Determine the [X, Y] coordinate at the center of the cell enclosing the given text.  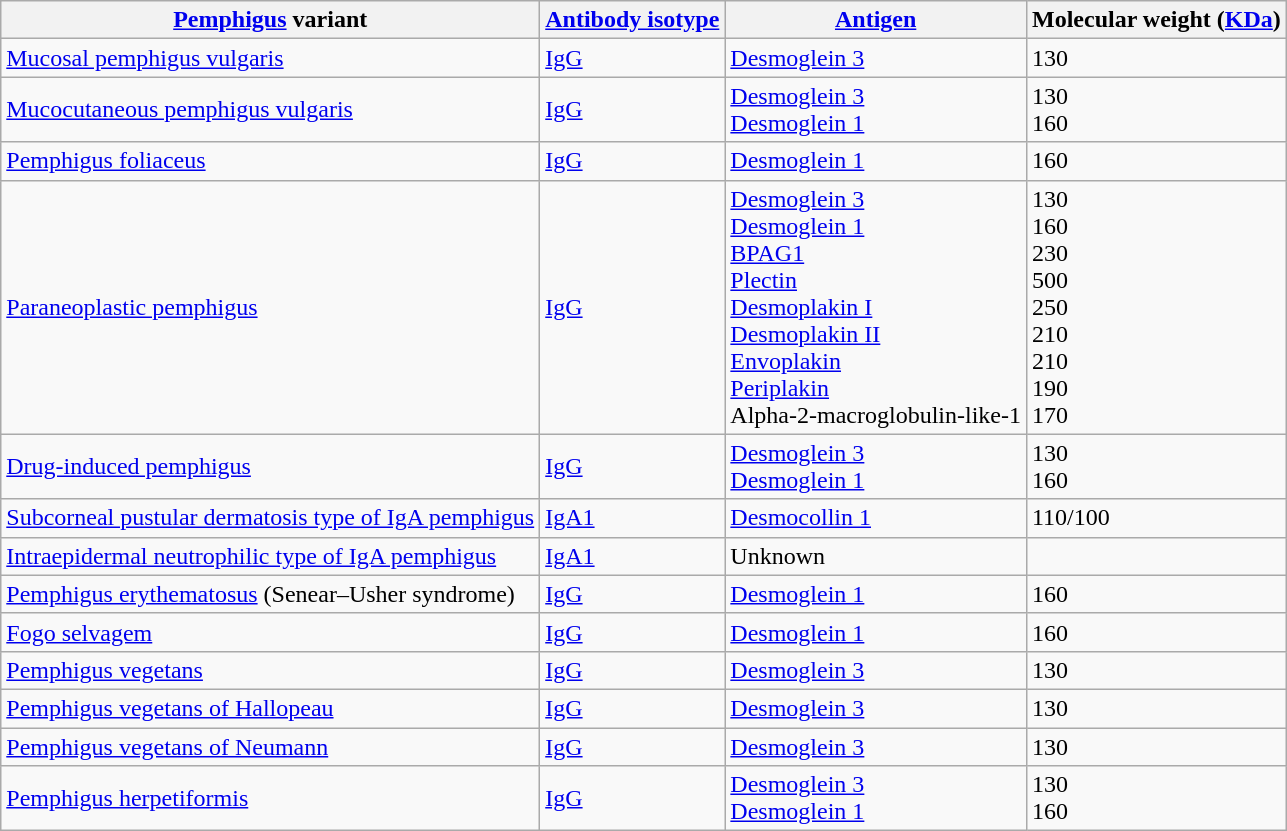
Unknown [876, 556]
Paraneoplastic pemphigus [270, 307]
Subcorneal pustular dermatosis type of IgA pemphigus [270, 518]
Mucocutaneous pemphigus vulgaris [270, 110]
Drug-induced pemphigus [270, 466]
110/100 [1156, 518]
Fogo selvagem [270, 632]
Mucosal pemphigus vulgaris [270, 58]
Molecular weight (KDa) [1156, 20]
Antigen [876, 20]
Pemphigus vegetans of Neumann [270, 747]
Pemphigus herpetiformis [270, 798]
Intraepidermal neutrophilic type of IgA pemphigus [270, 556]
Pemphigus vegetans of Hallopeau [270, 708]
Pemphigus vegetans [270, 670]
Pemphigus foliaceus [270, 161]
130160230500250210210190170 [1156, 307]
Antibody isotype [632, 20]
Desmocollin 1 [876, 518]
Pemphigus erythematosus (Senear–Usher syndrome) [270, 594]
Desmoglein 3Desmoglein 1BPAG1PlectinDesmoplakin IDesmoplakin IIEnvoplakinPeriplakinAlpha-2-macroglobulin-like-1 [876, 307]
Pemphigus variant [270, 20]
